Output the (X, Y) coordinate of the center of the cell containing the given text.  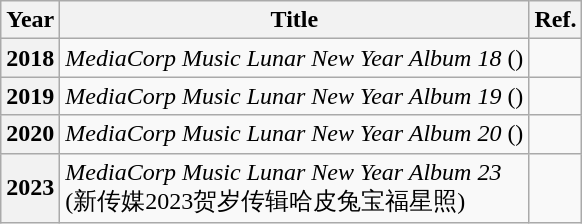
Title (294, 20)
2020 (30, 134)
Ref. (556, 20)
MediaCorp Music Lunar New Year Album 23 (新传媒2023贺岁传辑哈皮兔宝福星照) (294, 188)
2023 (30, 188)
Year (30, 20)
2019 (30, 96)
2018 (30, 58)
MediaCorp Music Lunar New Year Album 19 () (294, 96)
MediaCorp Music Lunar New Year Album 18 () (294, 58)
MediaCorp Music Lunar New Year Album 20 () (294, 134)
